Detect which cell encompasses the target text, then output its (X, Y) center coordinate. 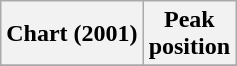
Chart (2001) (72, 34)
Peakposition (189, 34)
